Capture the cell that displays the provided text and extract its [X, Y] central coordinate. 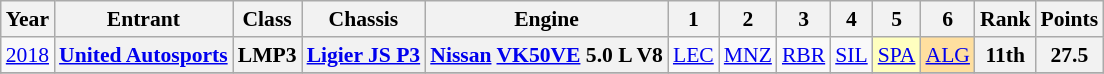
Class [268, 19]
2018 [28, 55]
Engine [546, 19]
Ligier JS P3 [364, 55]
SIL [852, 55]
11th [1006, 55]
27.5 [1070, 55]
LEC [694, 55]
Entrant [144, 19]
Points [1070, 19]
6 [947, 19]
MNZ [748, 55]
ALG [947, 55]
SPA [897, 55]
Year [28, 19]
4 [852, 19]
2 [748, 19]
RBR [804, 55]
LMP3 [268, 55]
3 [804, 19]
Chassis [364, 19]
1 [694, 19]
Rank [1006, 19]
United Autosports [144, 55]
Nissan VK50VE 5.0 L V8 [546, 55]
5 [897, 19]
